Detect which cell encompasses the target text, then output its (X, Y) center coordinate. 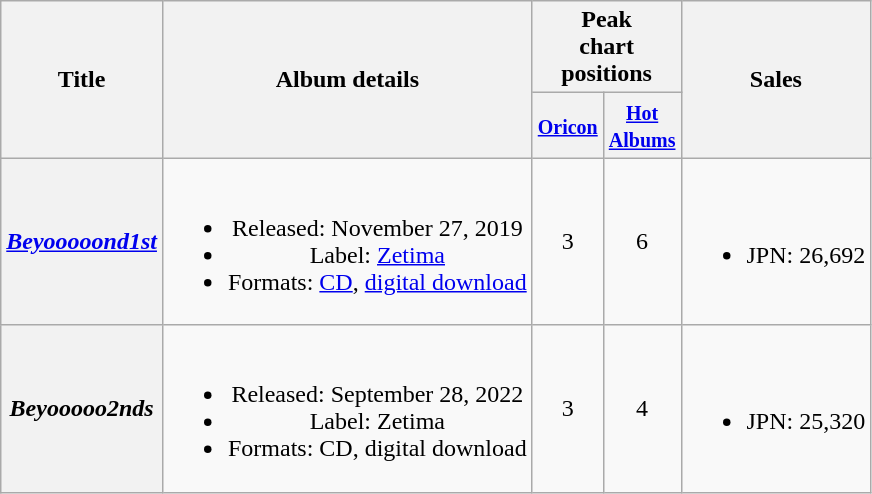
Released: September 28, 2022Label: ZetimaFormats: CD, digital download (347, 408)
6 (642, 242)
JPN: 26,692 (776, 242)
Album details (347, 80)
Oricon (568, 126)
Title (82, 80)
Peak chart positions (606, 47)
Beyooooond1st (82, 242)
Sales (776, 80)
4 (642, 408)
JPN: 25,320 (776, 408)
Released: November 27, 2019Label: ZetimaFormats: CD, digital download (347, 242)
Beyooooo2nds (82, 408)
HotAlbums (642, 126)
